Return [X, Y] of the center of cell containing provided text 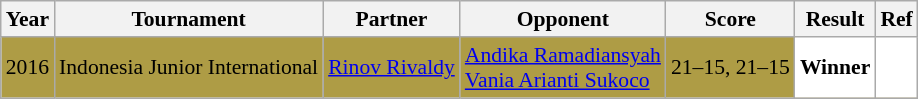
21–15, 21–15 [730, 68]
2016 [28, 68]
Winner [836, 68]
Score [730, 19]
Indonesia Junior International [188, 68]
Opponent [563, 19]
Result [836, 19]
Andika Ramadiansyah Vania Arianti Sukoco [563, 68]
Tournament [188, 19]
Rinov Rivaldy [392, 68]
Year [28, 19]
Partner [392, 19]
Ref [896, 19]
